Extract the [x, y] coordinate from the center of the cell holding the provided text.  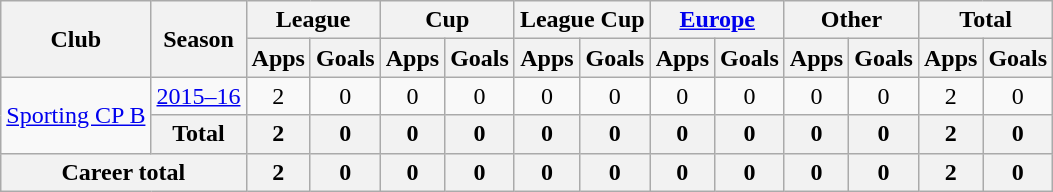
League Cup [582, 20]
Other [851, 20]
Europe [717, 20]
2015–16 [198, 96]
League [313, 20]
Career total [124, 172]
Club [76, 39]
Cup [447, 20]
Season [198, 39]
Sporting CP B [76, 115]
